Scan for the cell matching the given text and deliver its (x, y) coordinate at center. 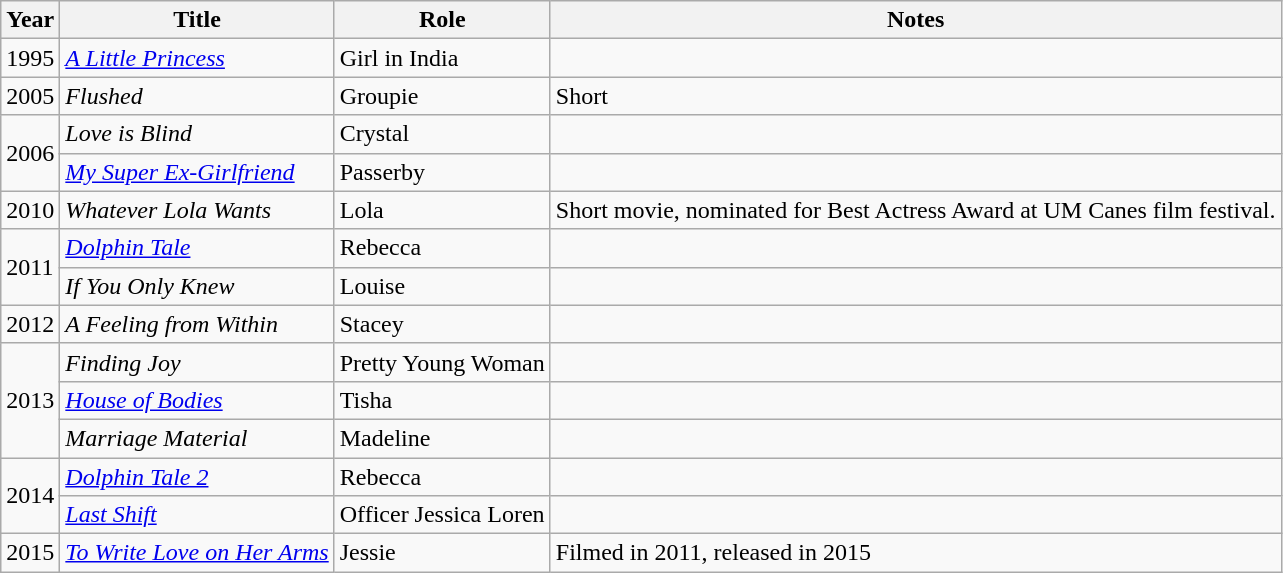
Year (30, 20)
Madeline (442, 438)
Crystal (442, 134)
2013 (30, 400)
Love is Blind (197, 134)
Filmed in 2011, released in 2015 (916, 553)
Dolphin Tale (197, 248)
Louise (442, 286)
Marriage Material (197, 438)
Lola (442, 210)
Groupie (442, 96)
Title (197, 20)
Dolphin Tale 2 (197, 477)
2015 (30, 553)
Role (442, 20)
2005 (30, 96)
2014 (30, 496)
2010 (30, 210)
2011 (30, 267)
A Little Princess (197, 58)
A Feeling from Within (197, 324)
Whatever Lola Wants (197, 210)
Officer Jessica Loren (442, 515)
Last Shift (197, 515)
If You Only Knew (197, 286)
Flushed (197, 96)
My Super Ex-Girlfriend (197, 172)
Notes (916, 20)
1995 (30, 58)
Passerby (442, 172)
Tisha (442, 400)
To Write Love on Her Arms (197, 553)
Short (916, 96)
Girl in India (442, 58)
Finding Joy (197, 362)
2006 (30, 153)
Stacey (442, 324)
2012 (30, 324)
House of Bodies (197, 400)
Short movie, nominated for Best Actress Award at UM Canes film festival. (916, 210)
Pretty Young Woman (442, 362)
Jessie (442, 553)
